Pinpoint the cell where the given text exists, returning its [x, y] midpoint coordinate. 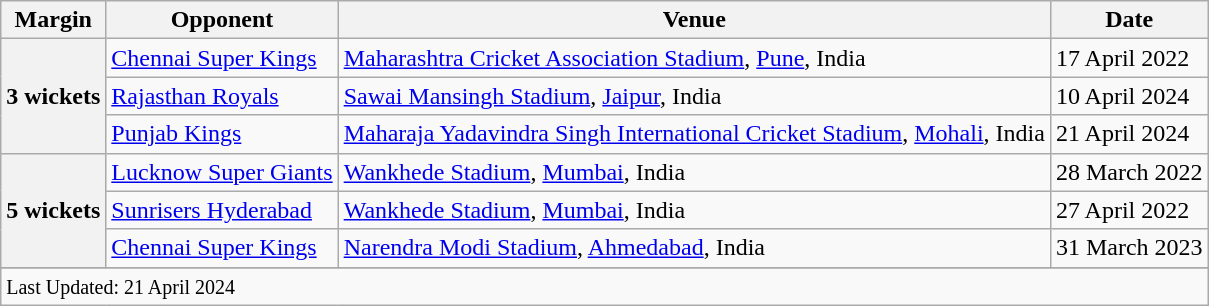
Sawai Mansingh Stadium, Jaipur, India [694, 96]
Last Updated: 21 April 2024 [604, 286]
5 wickets [54, 210]
17 April 2022 [1129, 58]
Punjab Kings [222, 134]
3 wickets [54, 96]
Narendra Modi Stadium, Ahmedabad, India [694, 248]
Rajasthan Royals [222, 96]
Maharaja Yadavindra Singh International Cricket Stadium, Mohali, India [694, 134]
28 March 2022 [1129, 172]
Date [1129, 20]
21 April 2024 [1129, 134]
Margin [54, 20]
10 April 2024 [1129, 96]
Venue [694, 20]
Lucknow Super Giants [222, 172]
Maharashtra Cricket Association Stadium, Pune, India [694, 58]
Opponent [222, 20]
27 April 2022 [1129, 210]
31 March 2023 [1129, 248]
Sunrisers Hyderabad [222, 210]
